Detect which cell encompasses the target text, then output its [x, y] center coordinate. 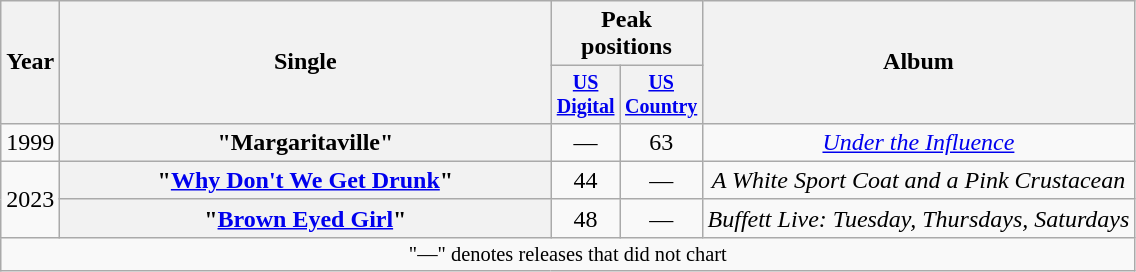
Buffett Live: Tuesday, Thursdays, Saturdays [918, 218]
48 [586, 218]
"Brown Eyed Girl" [306, 218]
Album [918, 62]
44 [586, 180]
US Digital [586, 94]
Peak positions [626, 34]
Under the Influence [918, 142]
"—" denotes releases that did not chart [568, 254]
1999 [30, 142]
US Country [661, 94]
Single [306, 62]
63 [661, 142]
A White Sport Coat and a Pink Crustacean [918, 180]
2023 [30, 199]
"Margaritaville" [306, 142]
Year [30, 62]
"Why Don't We Get Drunk" [306, 180]
